Pinpoint the cell where the given text exists, returning its (x, y) midpoint coordinate. 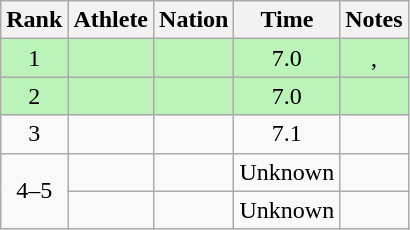
Nation (194, 20)
, (374, 58)
3 (34, 134)
Rank (34, 20)
Athlete (111, 20)
4–5 (34, 191)
Time (287, 20)
Notes (374, 20)
7.1 (287, 134)
2 (34, 96)
1 (34, 58)
